Locate the cell with the specified text and output its (X, Y) center coordinate. 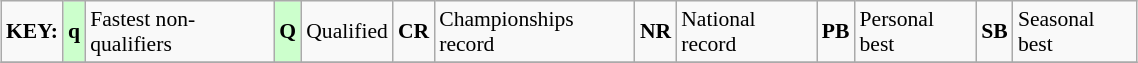
q (74, 32)
Qualified (347, 32)
Championships record (534, 32)
Personal best (916, 32)
National record (746, 32)
Fastest non-qualifiers (180, 32)
CR (414, 32)
SB (994, 32)
Seasonal best (1075, 32)
NR (656, 32)
KEY: (32, 32)
Q (288, 32)
PB (836, 32)
